Return (X, Y) of the center of cell containing provided text 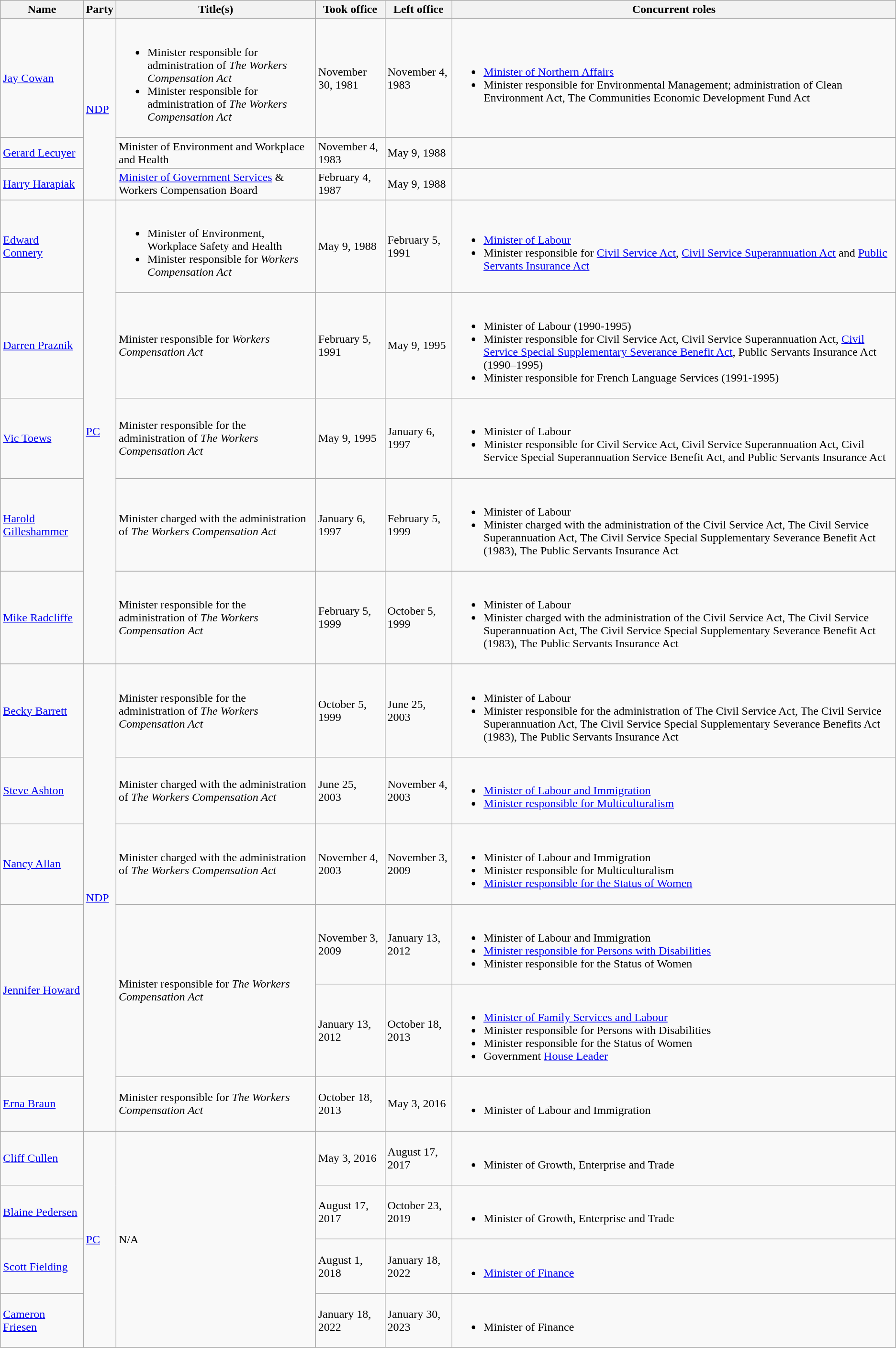
February 4, 1987 (350, 184)
Erna Braun (42, 1104)
N/A (215, 1239)
Name (42, 10)
Harold Gilleshammer (42, 525)
Minister of Environment, Workplace Safety and HealthMinister responsible for Workers Compensation Act (215, 246)
Party (100, 10)
Darren Praznik (42, 346)
November 30, 1981 (350, 78)
Jay Cowan (42, 78)
Becky Barrett (42, 710)
Minister responsible for administration of The Workers Compensation ActMinister responsible for administration of The Workers Compensation Act (215, 78)
Minister of Labour and ImmigrationMinister responsible for MulticulturalismMinister responsible for the Status of Women (674, 864)
October 23, 2019 (418, 1212)
Minister of Environment and Workplace and Health (215, 153)
Scott Fielding (42, 1267)
Harry Harapiak (42, 184)
Blaine Pedersen (42, 1212)
Vic Toews (42, 438)
Minister responsible for Workers Compensation Act (215, 346)
Nancy Allan (42, 864)
Gerard Lecuyer (42, 153)
Jennifer Howard (42, 990)
August 1, 2018 (350, 1267)
Steve Ashton (42, 790)
Edward Connery (42, 246)
Minister of LabourMinister responsible for Civil Service Act, Civil Service Superannuation Act and Public Servants Insurance Act (674, 246)
Title(s) (215, 10)
Left office (418, 10)
Minister of Government Services & Workers Compensation Board (215, 184)
Cliff Cullen (42, 1158)
Minister of Labour and ImmigrationMinister responsible for Multiculturalism (674, 790)
Cameron Friesen (42, 1320)
Minister of Labour and Immigration (674, 1104)
Concurrent roles (674, 10)
Mike Radcliffe (42, 618)
January 30, 2023 (418, 1320)
Took office (350, 10)
Minister of Labour and ImmigrationMinister responsible for Persons with DisabilitiesMinister responsible for the Status of Women (674, 944)
